Search for the cell housing the specified text and yield its [x, y] center coordinate. 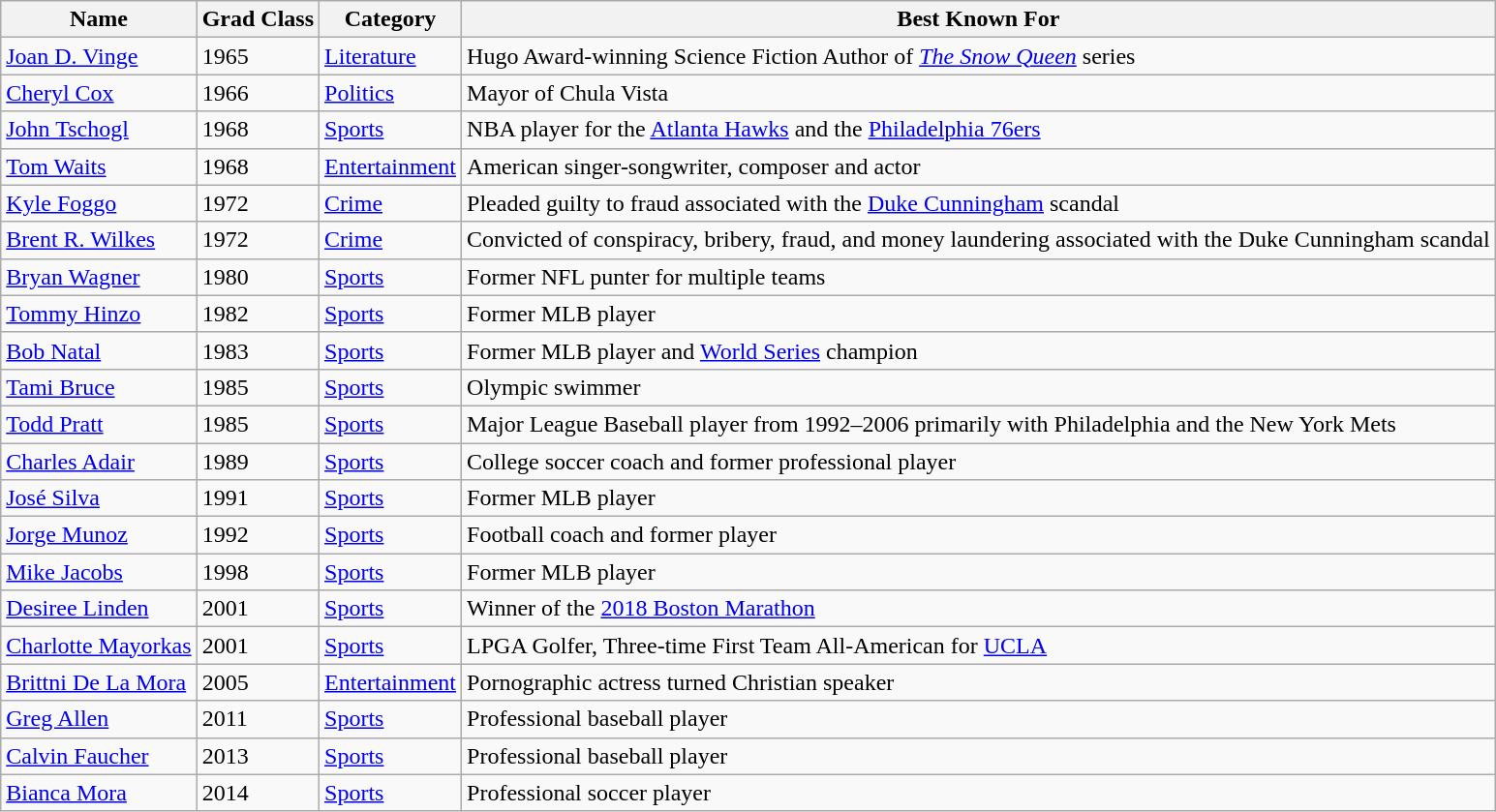
Kyle Foggo [99, 203]
Tommy Hinzo [99, 314]
1989 [258, 462]
Pleaded guilty to fraud associated with the Duke Cunningham scandal [979, 203]
Politics [391, 93]
Brent R. Wilkes [99, 240]
1983 [258, 350]
Professional soccer player [979, 793]
Name [99, 19]
Bianca Mora [99, 793]
Todd Pratt [99, 424]
2011 [258, 719]
1966 [258, 93]
College soccer coach and former professional player [979, 462]
NBA player for the Atlanta Hawks and the Philadelphia 76ers [979, 130]
Literature [391, 56]
Desiree Linden [99, 609]
Tami Bruce [99, 387]
Calvin Faucher [99, 756]
Brittni De La Mora [99, 682]
Convicted of conspiracy, bribery, fraud, and money laundering associated with the Duke Cunningham scandal [979, 240]
Tom Waits [99, 166]
1980 [258, 277]
1992 [258, 535]
Jorge Munoz [99, 535]
1982 [258, 314]
Mayor of Chula Vista [979, 93]
Mike Jacobs [99, 572]
Football coach and former player [979, 535]
Winner of the 2018 Boston Marathon [979, 609]
Former MLB player and World Series champion [979, 350]
LPGA Golfer, Three-time First Team All-American for UCLA [979, 646]
Greg Allen [99, 719]
Best Known For [979, 19]
Category [391, 19]
1965 [258, 56]
Charles Adair [99, 462]
Olympic swimmer [979, 387]
2014 [258, 793]
Bob Natal [99, 350]
2005 [258, 682]
1991 [258, 498]
Pornographic actress turned Christian speaker [979, 682]
Bryan Wagner [99, 277]
Joan D. Vinge [99, 56]
American singer-songwriter, composer and actor [979, 166]
John Tschogl [99, 130]
Hugo Award-winning Science Fiction Author of The Snow Queen series [979, 56]
Former NFL punter for multiple teams [979, 277]
Grad Class [258, 19]
Cheryl Cox [99, 93]
José Silva [99, 498]
Major League Baseball player from 1992–2006 primarily with Philadelphia and the New York Mets [979, 424]
1998 [258, 572]
2013 [258, 756]
Charlotte Mayorkas [99, 646]
